Locate the cell with the specified text and output its (X, Y) center coordinate. 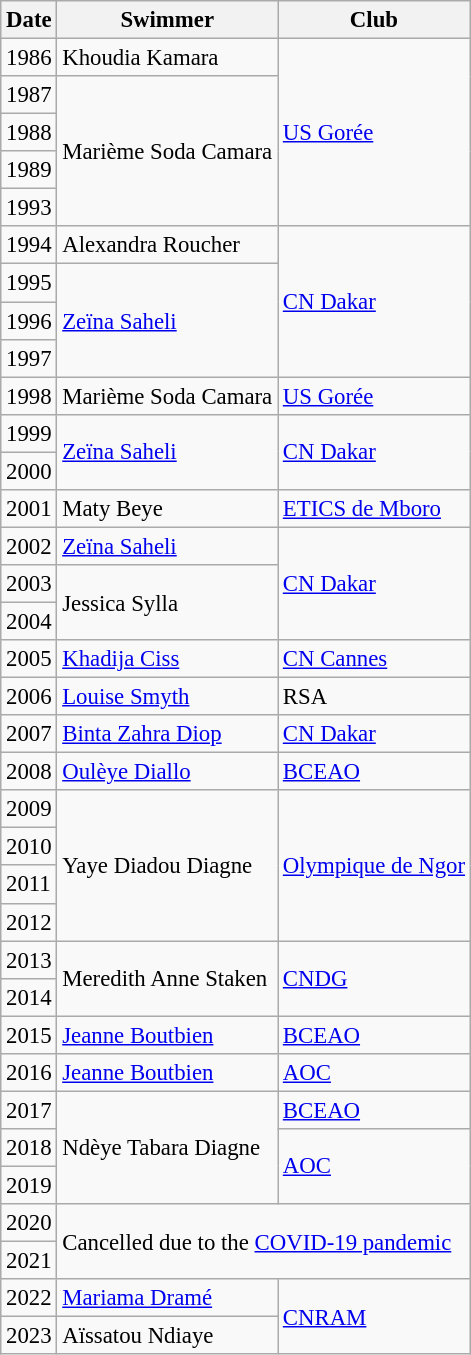
2011 (29, 885)
1998 (29, 396)
Yaye Diadou Diagne (168, 865)
2013 (29, 960)
2007 (29, 734)
2019 (29, 1185)
Oulèye Diallo (168, 772)
Meredith Anne Staken (168, 978)
1993 (29, 208)
2020 (29, 1223)
RSA (374, 697)
Mariama Dramé (168, 1298)
Louise Smyth (168, 697)
2010 (29, 847)
Alexandra Roucher (168, 245)
ETICS de Mboro (374, 509)
Olympique de Ngor (374, 865)
1995 (29, 283)
Swimmer (168, 20)
2005 (29, 659)
Aïssatou Ndiaye (168, 1336)
2004 (29, 621)
1989 (29, 170)
Club (374, 20)
Date (29, 20)
1987 (29, 95)
2016 (29, 1073)
2022 (29, 1298)
1997 (29, 358)
1999 (29, 433)
1988 (29, 133)
2008 (29, 772)
1986 (29, 58)
2003 (29, 584)
2006 (29, 697)
Jessica Sylla (168, 602)
Cancelled due to the COVID-19 pandemic (264, 1242)
2014 (29, 997)
2015 (29, 1035)
2000 (29, 471)
Khoudia Kamara (168, 58)
2012 (29, 922)
2009 (29, 809)
CNDG (374, 978)
Maty Beye (168, 509)
1994 (29, 245)
2021 (29, 1261)
Ndèye Tabara Diagne (168, 1148)
CNRAM (374, 1316)
CN Cannes (374, 659)
2017 (29, 1110)
2001 (29, 509)
2002 (29, 546)
2018 (29, 1148)
Khadija Ciss (168, 659)
2023 (29, 1336)
1996 (29, 321)
Binta Zahra Diop (168, 734)
